Determine the [X, Y] coordinate at the center of the cell enclosing the given text.  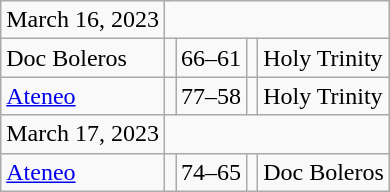
March 17, 2023 [83, 134]
77–58 [212, 96]
March 16, 2023 [83, 20]
74–65 [212, 172]
66–61 [212, 58]
